Provide the [X, Y] coordinate of the cell's center where the given text is located.  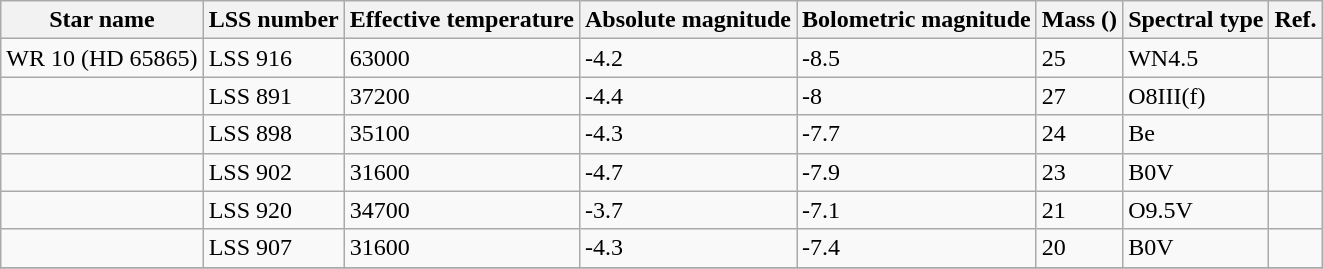
-4.4 [688, 96]
-7.1 [917, 210]
35100 [462, 134]
23 [1079, 172]
LSS 902 [274, 172]
O9.5V [1196, 210]
LSS 916 [274, 58]
-7.4 [917, 248]
37200 [462, 96]
O8III(f) [1196, 96]
-7.7 [917, 134]
LSS 898 [274, 134]
-3.7 [688, 210]
34700 [462, 210]
20 [1079, 248]
63000 [462, 58]
Be [1196, 134]
27 [1079, 96]
Ref. [1296, 20]
-7.9 [917, 172]
-8.5 [917, 58]
24 [1079, 134]
WR 10 (HD 65865) [102, 58]
LSS 920 [274, 210]
Effective temperature [462, 20]
-4.7 [688, 172]
Absolute magnitude [688, 20]
WN4.5 [1196, 58]
-4.2 [688, 58]
LSS 891 [274, 96]
-8 [917, 96]
Star name [102, 20]
Bolometric magnitude [917, 20]
Mass () [1079, 20]
25 [1079, 58]
LSS number [274, 20]
Spectral type [1196, 20]
LSS 907 [274, 248]
21 [1079, 210]
